Extract the [X, Y] coordinate from the center of the cell holding the provided text.  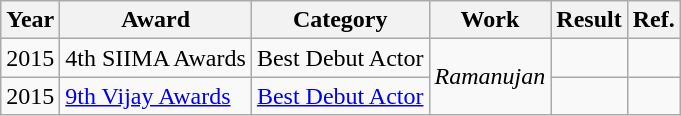
Category [340, 20]
Award [156, 20]
Year [30, 20]
Result [589, 20]
Ramanujan [490, 77]
9th Vijay Awards [156, 96]
Ref. [654, 20]
4th SIIMA Awards [156, 58]
Work [490, 20]
